Capture the cell that displays the provided text and extract its (X, Y) central coordinate. 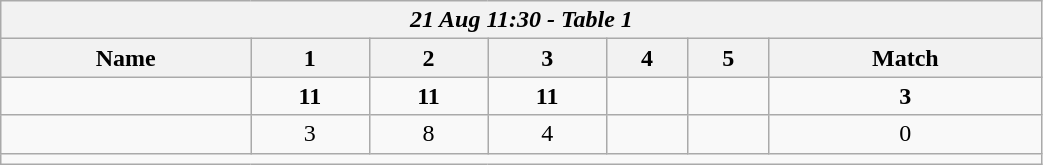
Name (126, 58)
5 (728, 58)
Match (906, 58)
2 (428, 58)
21 Aug 11:30 - Table 1 (522, 20)
0 (906, 134)
8 (428, 134)
1 (310, 58)
